Detect which cell encompasses the target text, then output its (x, y) center coordinate. 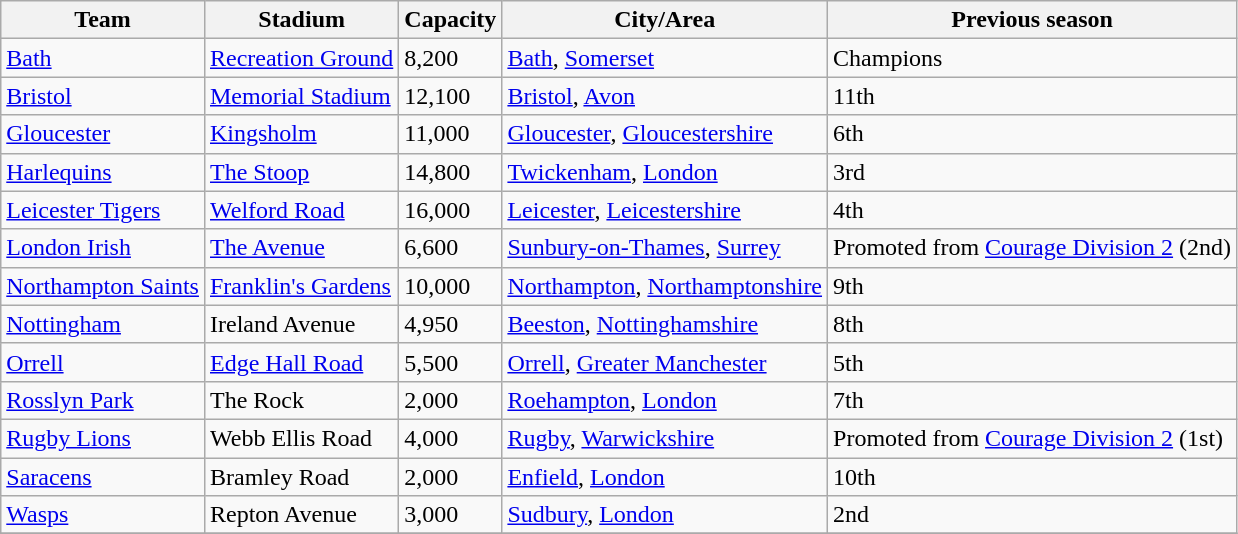
11th (1032, 96)
Bath (103, 58)
Saracens (103, 477)
Bramley Road (301, 477)
9th (1032, 286)
The Avenue (301, 248)
Leicester, Leicestershire (665, 210)
Ireland Avenue (301, 324)
6,600 (450, 248)
7th (1032, 400)
Beeston, Nottinghamshire (665, 324)
Sunbury-on-Thames, Surrey (665, 248)
8,200 (450, 58)
Edge Hall Road (301, 362)
Northampton, Northamptonshire (665, 286)
Orrell, Greater Manchester (665, 362)
Northampton Saints (103, 286)
14,800 (450, 172)
4,000 (450, 438)
12,100 (450, 96)
Memorial Stadium (301, 96)
The Rock (301, 400)
Welford Road (301, 210)
Sudbury, London (665, 515)
Rugby Lions (103, 438)
The Stoop (301, 172)
Enfield, London (665, 477)
City/Area (665, 20)
Rugby, Warwickshire (665, 438)
Nottingham (103, 324)
Harlequins (103, 172)
3,000 (450, 515)
5th (1032, 362)
Gloucester, Gloucestershire (665, 134)
6th (1032, 134)
Franklin's Gardens (301, 286)
11,000 (450, 134)
Repton Avenue (301, 515)
16,000 (450, 210)
Recreation Ground (301, 58)
Roehampton, London (665, 400)
Previous season (1032, 20)
4th (1032, 210)
Bristol, Avon (665, 96)
3rd (1032, 172)
5,500 (450, 362)
Kingsholm (301, 134)
Team (103, 20)
Wasps (103, 515)
Promoted from Courage Division 2 (2nd) (1032, 248)
London Irish (103, 248)
Bath, Somerset (665, 58)
Rosslyn Park (103, 400)
Leicester Tigers (103, 210)
8th (1032, 324)
4,950 (450, 324)
Stadium (301, 20)
Champions (1032, 58)
10th (1032, 477)
10,000 (450, 286)
2nd (1032, 515)
Orrell (103, 362)
Webb Ellis Road (301, 438)
Promoted from Courage Division 2 (1st) (1032, 438)
Capacity (450, 20)
Twickenham, London (665, 172)
Gloucester (103, 134)
Bristol (103, 96)
